Extract the [x, y] coordinate from the center of the cell holding the provided text.  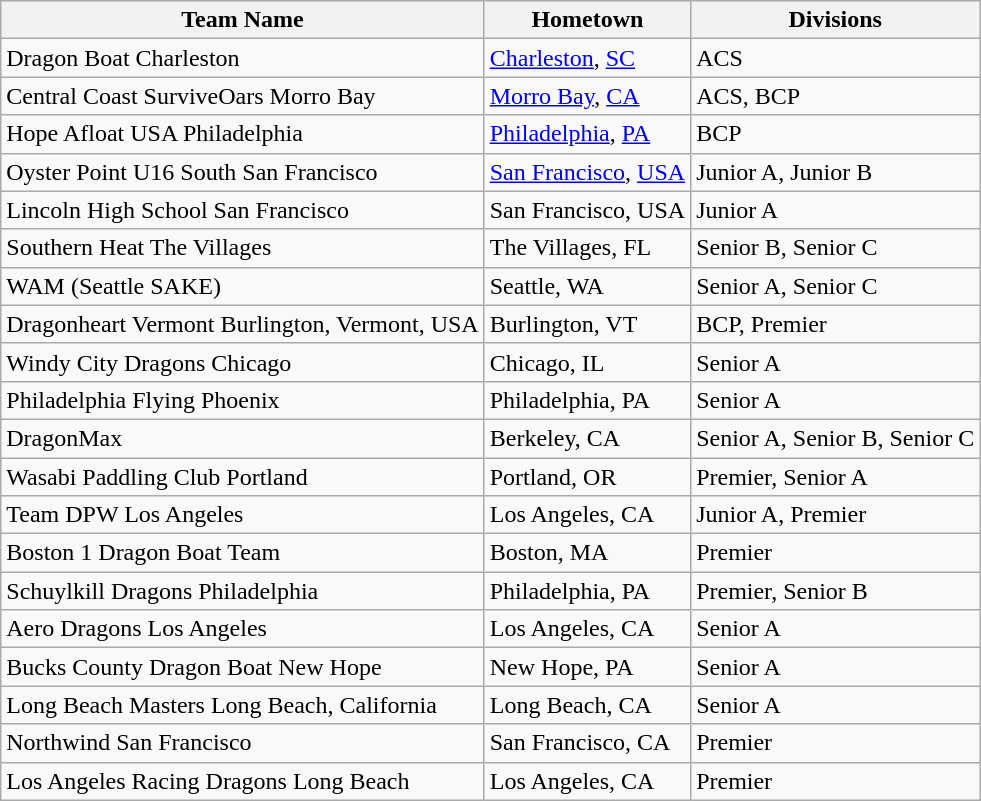
Oyster Point U16 South San Francisco [242, 172]
Senior A, Senior B, Senior C [836, 438]
Central Coast SurviveOars Morro Bay [242, 96]
Morro Bay, CA [587, 96]
Burlington, VT [587, 324]
Junior A [836, 210]
Portland, OR [587, 477]
Southern Heat The Villages [242, 248]
DragonMax [242, 438]
ACS [836, 58]
Dragonheart Vermont Burlington, Vermont, USA [242, 324]
BCP, Premier [836, 324]
Senior A, Senior C [836, 286]
Long Beach Masters Long Beach, California [242, 705]
Bucks County Dragon Boat New Hope [242, 667]
Los Angeles Racing Dragons Long Beach [242, 781]
ACS, BCP [836, 96]
Hope Afloat USA Philadelphia [242, 134]
Chicago, IL [587, 362]
WAM (Seattle SAKE) [242, 286]
Long Beach, CA [587, 705]
San Francisco, CA [587, 743]
Windy City Dragons Chicago [242, 362]
Senior B, Senior C [836, 248]
Boston 1 Dragon Boat Team [242, 553]
Lincoln High School San Francisco [242, 210]
Boston, MA [587, 553]
Charleston, SC [587, 58]
Berkeley, CA [587, 438]
Hometown [587, 20]
Philadelphia Flying Phoenix [242, 400]
The Villages, FL [587, 248]
Premier, Senior A [836, 477]
Seattle, WA [587, 286]
Divisions [836, 20]
Schuylkill Dragons Philadelphia [242, 591]
New Hope, PA [587, 667]
Team Name [242, 20]
BCP [836, 134]
Junior A, Junior B [836, 172]
Premier, Senior B [836, 591]
Aero Dragons Los Angeles [242, 629]
Junior A, Premier [836, 515]
Wasabi Paddling Club Portland [242, 477]
Team DPW Los Angeles [242, 515]
Northwind San Francisco [242, 743]
Dragon Boat Charleston [242, 58]
